Scan for the cell matching the given text and deliver its [X, Y] coordinate at center. 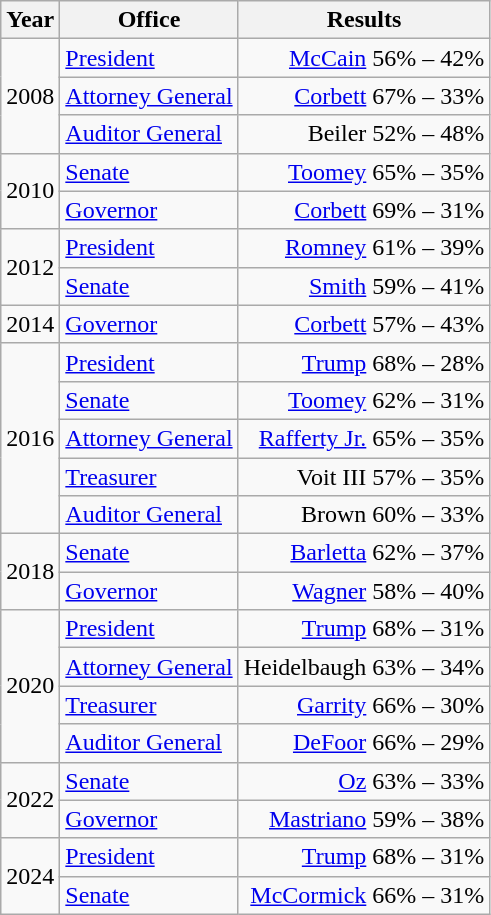
Trump 68% – 28% [364, 362]
Voit III 57% – 35% [364, 477]
Barletta 62% – 37% [364, 553]
Rafferty Jr. 65% – 35% [364, 438]
2016 [30, 438]
2010 [30, 191]
2008 [30, 96]
Oz 63% – 33% [364, 781]
Corbett 69% – 31% [364, 210]
Smith 59% – 41% [364, 286]
Corbett 57% – 43% [364, 324]
Toomey 62% – 31% [364, 400]
McCormick 66% – 31% [364, 895]
2012 [30, 267]
2018 [30, 572]
Wagner 58% – 40% [364, 591]
Toomey 65% – 35% [364, 172]
Corbett 67% – 33% [364, 96]
DeFoor 66% – 29% [364, 743]
2020 [30, 686]
Year [30, 20]
Beiler 52% – 48% [364, 134]
Results [364, 20]
Office [149, 20]
2022 [30, 800]
Mastriano 59% – 38% [364, 819]
McCain 56% – 42% [364, 58]
2014 [30, 324]
Garrity 66% – 30% [364, 705]
Brown 60% – 33% [364, 515]
2024 [30, 876]
Heidelbaugh 63% – 34% [364, 667]
Romney 61% – 39% [364, 248]
